Output the [X, Y] coordinate of the center of the cell containing the given text.  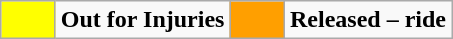
Out for Injuries [142, 20]
Released – ride [368, 20]
